Extract the (X, Y) coordinate from the center of the cell holding the provided text.  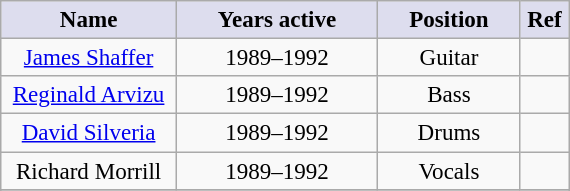
David Silveria (89, 133)
Ref (544, 20)
Name (89, 20)
Drums (450, 133)
Bass (450, 95)
Vocals (450, 171)
Years active (276, 20)
Reginald Arvizu (89, 95)
Guitar (450, 57)
James Shaffer (89, 57)
Position (450, 20)
Richard Morrill (89, 171)
